Determine the (x, y) coordinate at the center of the cell enclosing the given text.  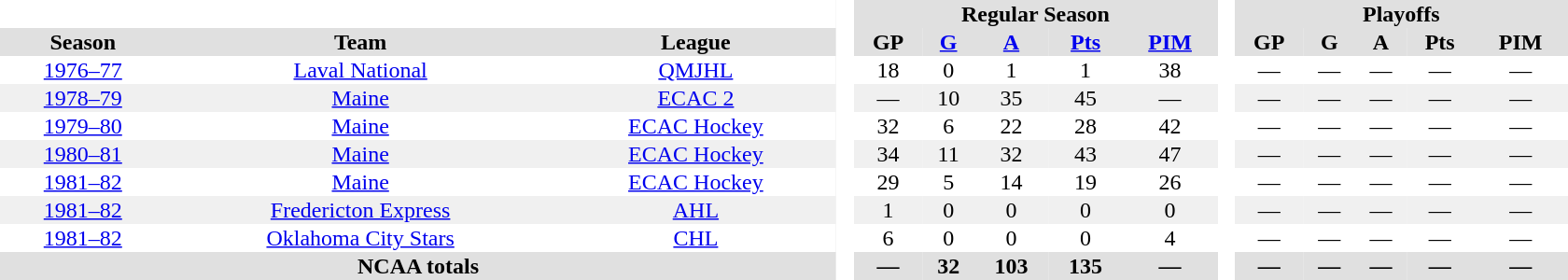
34 (888, 154)
Playoffs (1402, 14)
22 (1012, 126)
CHL (696, 238)
103 (1012, 266)
10 (948, 98)
Fredericton Express (360, 210)
28 (1085, 126)
135 (1085, 266)
Laval National (360, 70)
43 (1085, 154)
1976–77 (83, 70)
38 (1170, 70)
42 (1170, 126)
AHL (696, 210)
45 (1085, 98)
29 (888, 182)
35 (1012, 98)
4 (1170, 238)
1978–79 (83, 98)
1980–81 (83, 154)
Team (360, 42)
ECAC 2 (696, 98)
NCAA totals (418, 266)
Regular Season (1035, 14)
18 (888, 70)
14 (1012, 182)
47 (1170, 154)
19 (1085, 182)
11 (948, 154)
League (696, 42)
Oklahoma City Stars (360, 238)
5 (948, 182)
QMJHL (696, 70)
Season (83, 42)
1979–80 (83, 126)
26 (1170, 182)
